Extract the [x, y] coordinate from the center of the cell holding the provided text.  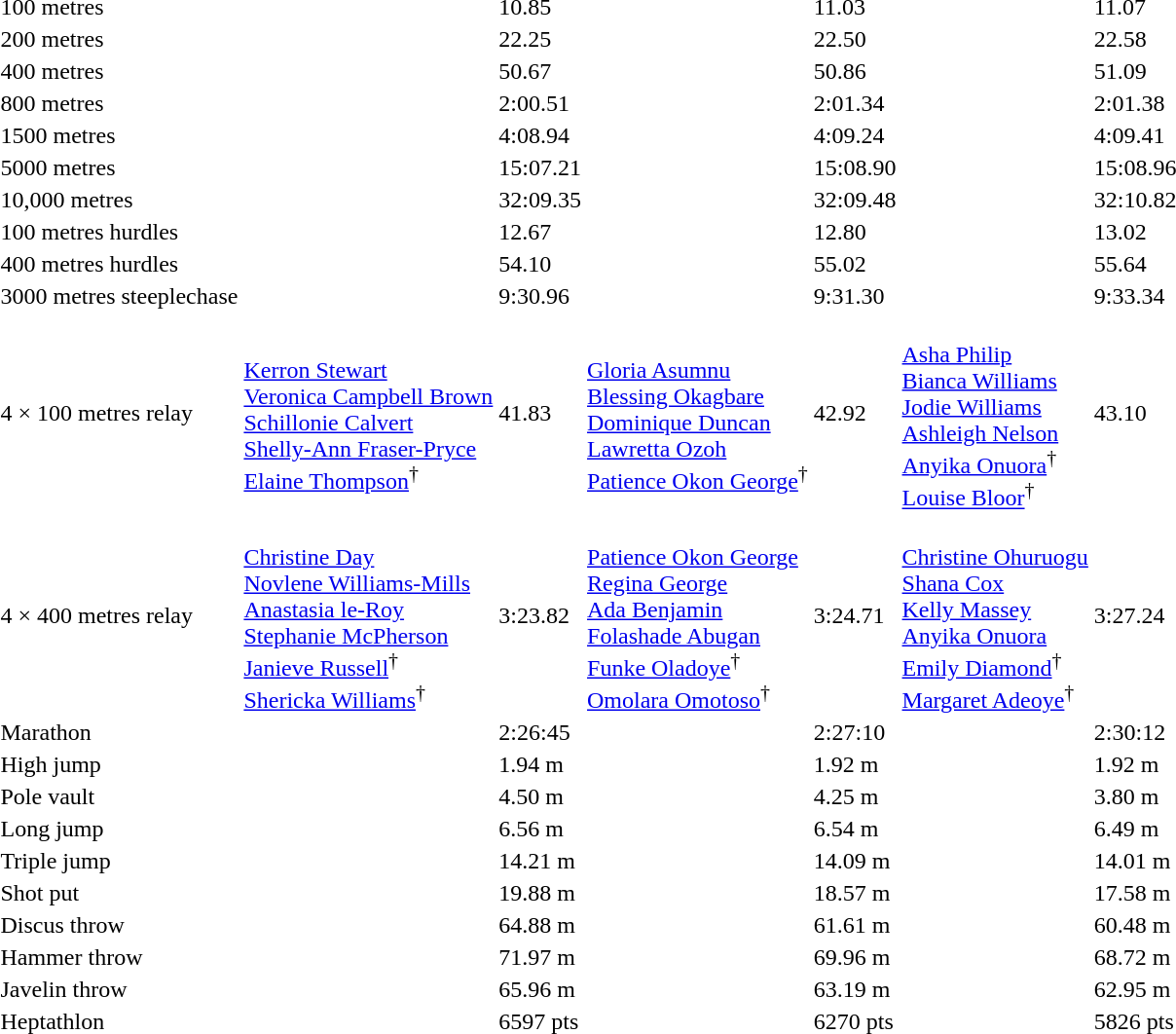
64.88 m [540, 926]
4:08.94 [540, 135]
32:09.48 [855, 200]
18.57 m [855, 894]
55.02 [855, 264]
Gloria AsumnuBlessing OkagbareDominique DuncanLawretta OzohPatience Okon George† [698, 413]
Christine OhuruoguShana CoxKelly MasseyAnyika OnuoraEmily Diamond†Margaret Adeoye† [995, 615]
2:26:45 [540, 733]
4.25 m [855, 797]
50.67 [540, 71]
22.50 [855, 39]
Kerron StewartVeronica Campbell BrownSchillonie CalvertShelly-Ann Fraser-PryceElaine Thompson† [368, 413]
22.25 [540, 39]
2:27:10 [855, 733]
14.09 m [855, 862]
15:08.90 [855, 167]
9:31.30 [855, 296]
65.96 m [540, 990]
12.67 [540, 232]
Patience Okon GeorgeRegina GeorgeAda BenjaminFolashade AbuganFunke Oladoye†Omolara Omotoso† [698, 615]
3:23.82 [540, 615]
4.50 m [540, 797]
69.96 m [855, 958]
61.61 m [855, 926]
63.19 m [855, 990]
1.94 m [540, 765]
1.92 m [855, 765]
54.10 [540, 264]
4:09.24 [855, 135]
6.56 m [540, 830]
9:30.96 [540, 296]
50.86 [855, 71]
42.92 [855, 413]
Christine DayNovlene Williams-MillsAnastasia le-RoyStephanie McPhersonJanieve Russell†Shericka Williams† [368, 615]
Asha PhilipBianca WilliamsJodie WilliamsAshleigh NelsonAnyika Onuora†Louise Bloor† [995, 413]
12.80 [855, 232]
3:24.71 [855, 615]
71.97 m [540, 958]
19.88 m [540, 894]
2:01.34 [855, 103]
2:00.51 [540, 103]
14.21 m [540, 862]
32:09.35 [540, 200]
15:07.21 [540, 167]
41.83 [540, 413]
6.54 m [855, 830]
